Identify which cell holds the provided text, then report its (x, y) central coordinate. 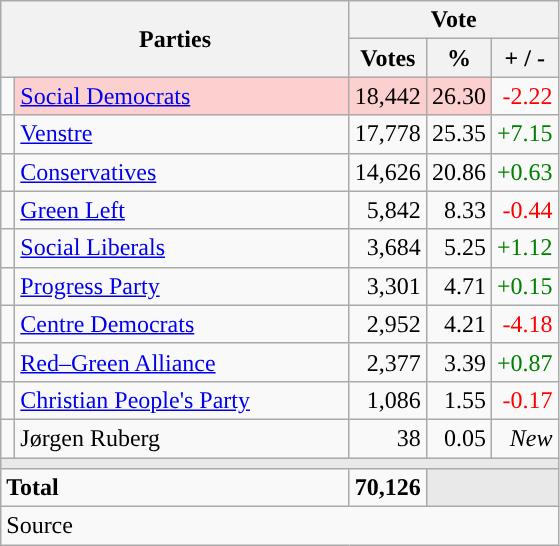
Parties (176, 39)
70,126 (388, 488)
+ / - (524, 58)
Progress Party (182, 286)
1.55 (458, 400)
Red–Green Alliance (182, 362)
+0.63 (524, 172)
Christian People's Party (182, 400)
-2.22 (524, 96)
5,842 (388, 210)
18,442 (388, 96)
38 (388, 438)
+7.15 (524, 134)
-0.44 (524, 210)
Social Democrats (182, 96)
Social Liberals (182, 248)
Vote (454, 20)
Votes (388, 58)
-0.17 (524, 400)
+0.15 (524, 286)
Total (176, 488)
3.39 (458, 362)
17,778 (388, 134)
Centre Democrats (182, 324)
4.71 (458, 286)
Green Left (182, 210)
% (458, 58)
New (524, 438)
1,086 (388, 400)
Source (280, 526)
Jørgen Ruberg (182, 438)
2,952 (388, 324)
2,377 (388, 362)
14,626 (388, 172)
20.86 (458, 172)
4.21 (458, 324)
Conservatives (182, 172)
-4.18 (524, 324)
3,301 (388, 286)
8.33 (458, 210)
+1.12 (524, 248)
5.25 (458, 248)
26.30 (458, 96)
+0.87 (524, 362)
0.05 (458, 438)
Venstre (182, 134)
25.35 (458, 134)
3,684 (388, 248)
